Pinpoint the cell where the given text exists, returning its (X, Y) midpoint coordinate. 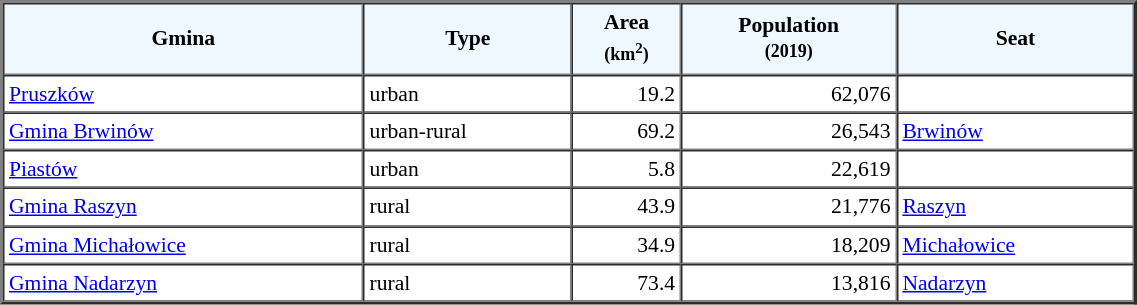
19.2 (626, 93)
Gmina Nadarzyn (184, 283)
urban-rural (468, 131)
21,776 (788, 207)
Raszyn (1015, 207)
5.8 (626, 169)
Area(km2) (626, 38)
73.4 (626, 283)
22,619 (788, 169)
34.9 (626, 245)
26,543 (788, 131)
43.9 (626, 207)
Brwinów (1015, 131)
69.2 (626, 131)
62,076 (788, 93)
13,816 (788, 283)
Gmina Brwinów (184, 131)
Gmina (184, 38)
18,209 (788, 245)
Nadarzyn (1015, 283)
Piastów (184, 169)
Type (468, 38)
Seat (1015, 38)
Population(2019) (788, 38)
Gmina Michałowice (184, 245)
Pruszków (184, 93)
Michałowice (1015, 245)
Gmina Raszyn (184, 207)
